For the text-containing cell, return its midpoint in [x, y] coordinate format. 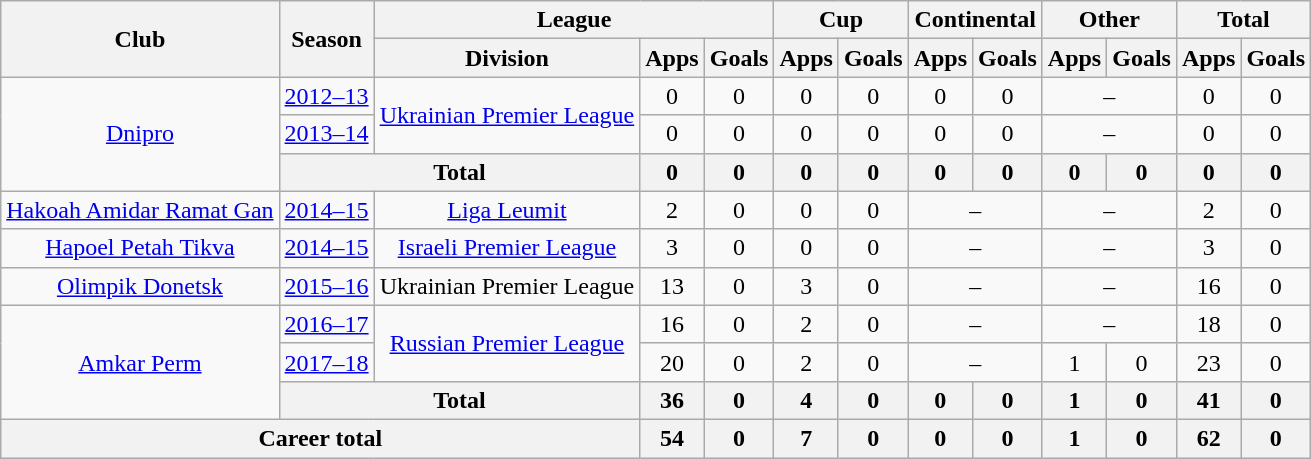
Other [1109, 20]
2016–17 [326, 324]
18 [1208, 324]
2015–16 [326, 286]
4 [806, 400]
Russian Premier League [507, 343]
7 [806, 438]
Season [326, 39]
Olimpik Donetsk [140, 286]
54 [672, 438]
23 [1208, 362]
20 [672, 362]
36 [672, 400]
Amkar Perm [140, 362]
13 [672, 286]
2012–13 [326, 96]
62 [1208, 438]
Dnipro [140, 134]
Hapoel Petah Tikva [140, 248]
2013–14 [326, 134]
Career total [320, 438]
Club [140, 39]
2017–18 [326, 362]
Liga Leumit [507, 210]
Division [507, 58]
Continental [975, 20]
Hakoah Amidar Ramat Gan [140, 210]
League [574, 20]
41 [1208, 400]
Cup [841, 20]
Israeli Premier League [507, 248]
